Detect which cell encompasses the target text, then output its (X, Y) center coordinate. 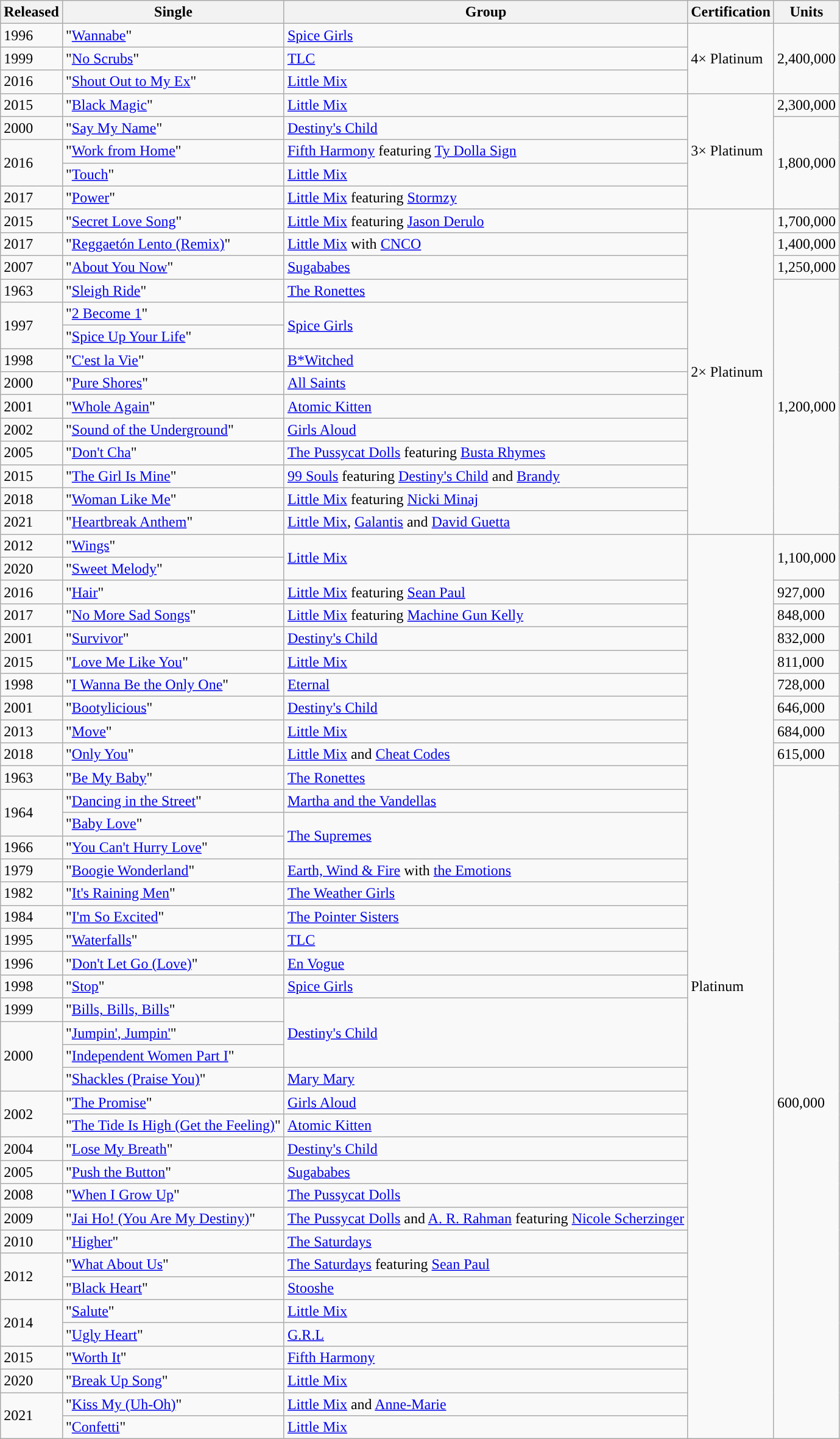
"Pure Shores" (173, 383)
615,000 (806, 755)
Little Mix with CNCO (485, 244)
"Power" (173, 197)
The Saturdays featuring Sean Paul (485, 1265)
"Only You" (173, 755)
832,000 (806, 638)
"Lose My Breath" (173, 1149)
"I Wanna Be the Only One" (173, 685)
"It's Raining Men" (173, 894)
The Supremes (485, 836)
"Sleigh Ride" (173, 291)
"Stop" (173, 986)
"Sound of the Underground" (173, 430)
"Work from Home" (173, 151)
2008 (32, 1195)
Released (32, 12)
"Whole Again" (173, 407)
2007 (32, 267)
Little Mix featuring Stormzy (485, 197)
1979 (32, 870)
"Love Me Like You" (173, 661)
2004 (32, 1149)
Little Mix featuring Jason Derulo (485, 221)
"The Girl Is Mine" (173, 476)
2× Platinum (731, 372)
"Shout Out to My Ex" (173, 82)
Fifth Harmony featuring Ty Dolla Sign (485, 151)
"Don't Cha" (173, 453)
"Kiss My (Uh-Oh)" (173, 1404)
2014 (32, 1323)
Stooshe (485, 1288)
"Ugly Heart" (173, 1334)
Platinum (731, 986)
"Jai Ho! (You Are My Destiny)" (173, 1218)
"Say My Name" (173, 128)
"Higher" (173, 1242)
2010 (32, 1242)
1,700,000 (806, 221)
The Weather Girls (485, 894)
"Confetti" (173, 1427)
684,000 (806, 731)
"C'est la Vie" (173, 360)
2009 (32, 1218)
Little Mix and Cheat Codes (485, 755)
Group (485, 12)
"Hair" (173, 592)
99 Souls featuring Destiny's Child and Brandy (485, 476)
1,250,000 (806, 267)
"Woman Like Me" (173, 499)
"Black Heart" (173, 1288)
927,000 (806, 592)
1984 (32, 917)
Fifth Harmony (485, 1357)
The Saturdays (485, 1242)
The Pussycat Dolls and A. R. Rahman featuring Nicole Scherzinger (485, 1218)
"Boogie Wonderland" (173, 870)
1964 (32, 812)
"Waterfalls" (173, 940)
3× Platinum (731, 151)
"Salute" (173, 1311)
"Move" (173, 731)
1995 (32, 940)
Martha and the Vandellas (485, 801)
"Secret Love Song" (173, 221)
Little Mix featuring Nicki Minaj (485, 499)
Little Mix featuring Machine Gun Kelly (485, 615)
Earth, Wind & Fire with the Emotions (485, 870)
All Saints (485, 383)
The Pointer Sisters (485, 917)
"I'm So Excited" (173, 917)
Mary Mary (485, 1079)
B*Witched (485, 360)
2,400,000 (806, 59)
"Dancing in the Street" (173, 801)
1982 (32, 894)
"Heartbreak Anthem" (173, 522)
"Survivor" (173, 638)
Eternal (485, 685)
Little Mix and Anne-Marie (485, 1404)
1966 (32, 847)
Little Mix featuring Sean Paul (485, 592)
"No More Sad Songs" (173, 615)
"No Scrubs" (173, 59)
Little Mix, Galantis and David Guetta (485, 522)
"Break Up Song" (173, 1380)
"Worth It" (173, 1357)
728,000 (806, 685)
The Pussycat Dolls (485, 1195)
G.R.L (485, 1334)
"Spice Up Your Life" (173, 337)
En Vogue (485, 963)
"Black Magic" (173, 105)
"You Can't Hurry Love" (173, 847)
"Baby Love" (173, 824)
811,000 (806, 661)
"About You Now" (173, 267)
The Pussycat Dolls featuring Busta Rhymes (485, 453)
"Reggaetón Lento (Remix)" (173, 244)
"Sweet Melody" (173, 569)
Certification (731, 12)
1,400,000 (806, 244)
"When I Grow Up" (173, 1195)
"Shackles (Praise You)" (173, 1079)
"Wannabe" (173, 35)
"Bootylicious" (173, 708)
1,100,000 (806, 557)
1,200,000 (806, 407)
2013 (32, 731)
4× Platinum (731, 59)
1997 (32, 325)
Units (806, 12)
"The Promise" (173, 1103)
"Touch" (173, 174)
848,000 (806, 615)
"What About Us" (173, 1265)
600,000 (806, 1103)
"Wings" (173, 545)
"Bills, Bills, Bills" (173, 1009)
646,000 (806, 708)
"Don't Let Go (Love)" (173, 963)
Single (173, 12)
"The Tide Is High (Get the Feeling)" (173, 1126)
"Independent Women Part I" (173, 1056)
"Jumpin', Jumpin'" (173, 1033)
2,300,000 (806, 105)
"Be My Baby" (173, 778)
"Push the Button" (173, 1172)
"2 Become 1" (173, 314)
1,800,000 (806, 163)
